Detect which cell encompasses the target text, then output its (x, y) center coordinate. 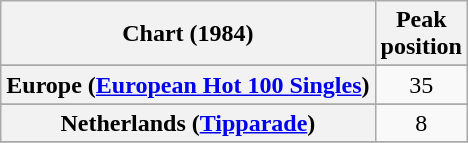
8 (421, 123)
Europe (European Hot 100 Singles) (188, 85)
35 (421, 85)
Chart (1984) (188, 34)
Peakposition (421, 34)
Netherlands (Tipparade) (188, 123)
